For the text-containing cell, return its midpoint in (X, Y) coordinate format. 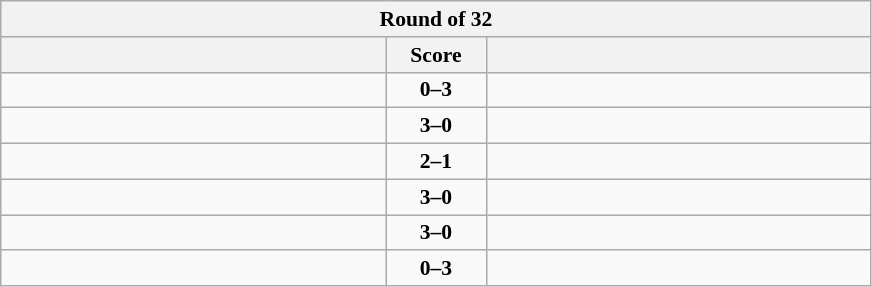
Score (436, 55)
Round of 32 (436, 19)
2–1 (436, 162)
